Extract the (X, Y) coordinate from the center of the cell holding the provided text.  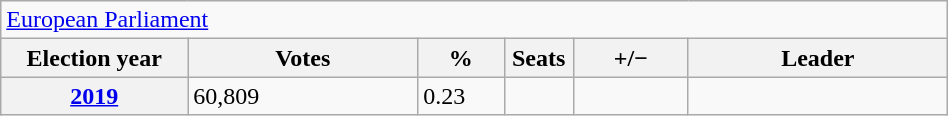
60,809 (303, 96)
0.23 (461, 96)
2019 (94, 96)
Election year (94, 58)
Seats (538, 58)
European Parliament (474, 20)
Votes (303, 58)
Leader (818, 58)
+/− (630, 58)
% (461, 58)
